Find where the given text appears and provide that cell's center as (X, Y) coordinate. 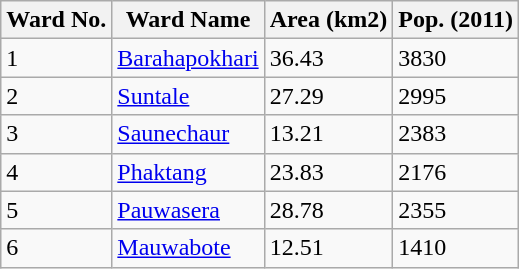
2383 (456, 134)
2176 (456, 172)
12.51 (328, 248)
3 (56, 134)
1 (56, 58)
28.78 (328, 210)
Pop. (2011) (456, 20)
Ward No. (56, 20)
Pauwasera (188, 210)
3830 (456, 58)
2355 (456, 210)
Phaktang (188, 172)
2 (56, 96)
36.43 (328, 58)
1410 (456, 248)
2995 (456, 96)
4 (56, 172)
Area (km2) (328, 20)
6 (56, 248)
27.29 (328, 96)
Suntale (188, 96)
Ward Name (188, 20)
Mauwabote (188, 248)
13.21 (328, 134)
Barahapokhari (188, 58)
23.83 (328, 172)
Saunechaur (188, 134)
5 (56, 210)
